Output the (x, y) coordinate of the center of the cell containing the given text.  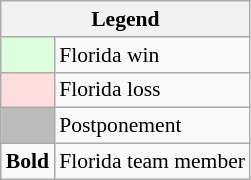
Florida team member (152, 162)
Bold (28, 162)
Legend (126, 19)
Florida loss (152, 90)
Postponement (152, 126)
Florida win (152, 55)
